Provide the (X, Y) coordinate of the cell's center where the given text is located.  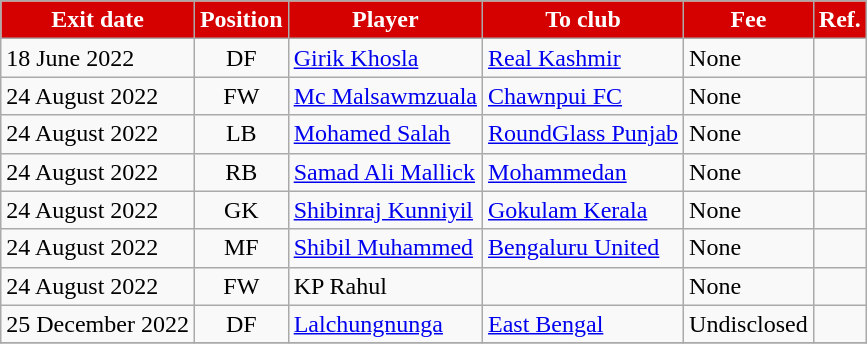
Player (385, 20)
Shibinraj Kunniyil (385, 210)
Shibil Muhammed (385, 248)
Mc Malsawmzuala (385, 96)
Bengaluru United (584, 248)
18 June 2022 (98, 58)
Fee (749, 20)
Exit date (98, 20)
GK (241, 210)
25 December 2022 (98, 324)
KP Rahul (385, 286)
To club (584, 20)
Mohamed Salah (385, 134)
East Bengal (584, 324)
Chawnpui FC (584, 96)
Ref. (840, 20)
Samad Ali Mallick (385, 172)
LB (241, 134)
Lalchungnunga (385, 324)
Mohammedan (584, 172)
Undisclosed (749, 324)
RB (241, 172)
Real Kashmir (584, 58)
RoundGlass Punjab (584, 134)
MF (241, 248)
Girik Khosla (385, 58)
Position (241, 20)
Gokulam Kerala (584, 210)
